Extract the [x, y] coordinate from the center of the cell holding the provided text.  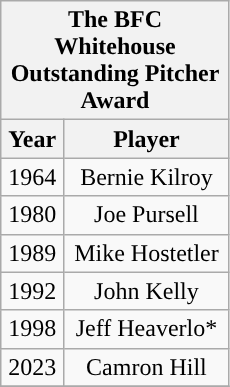
1980 [32, 215]
Mike Hostetler [147, 253]
1992 [32, 291]
1989 [32, 253]
1964 [32, 177]
1998 [32, 329]
Player [147, 139]
2023 [32, 367]
Year [32, 139]
Joe Pursell [147, 215]
Jeff Heaverlo* [147, 329]
John Kelly [147, 291]
Camron Hill [147, 367]
The BFC Whitehouse Outstanding Pitcher Award [116, 60]
Bernie Kilroy [147, 177]
